Locate the cell with the specified text and output its [x, y] center coordinate. 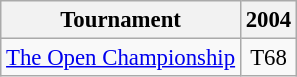
The Open Championship [121, 58]
T68 [268, 58]
2004 [268, 20]
Tournament [121, 20]
